Identify which cell holds the provided text, then report its [x, y] central coordinate. 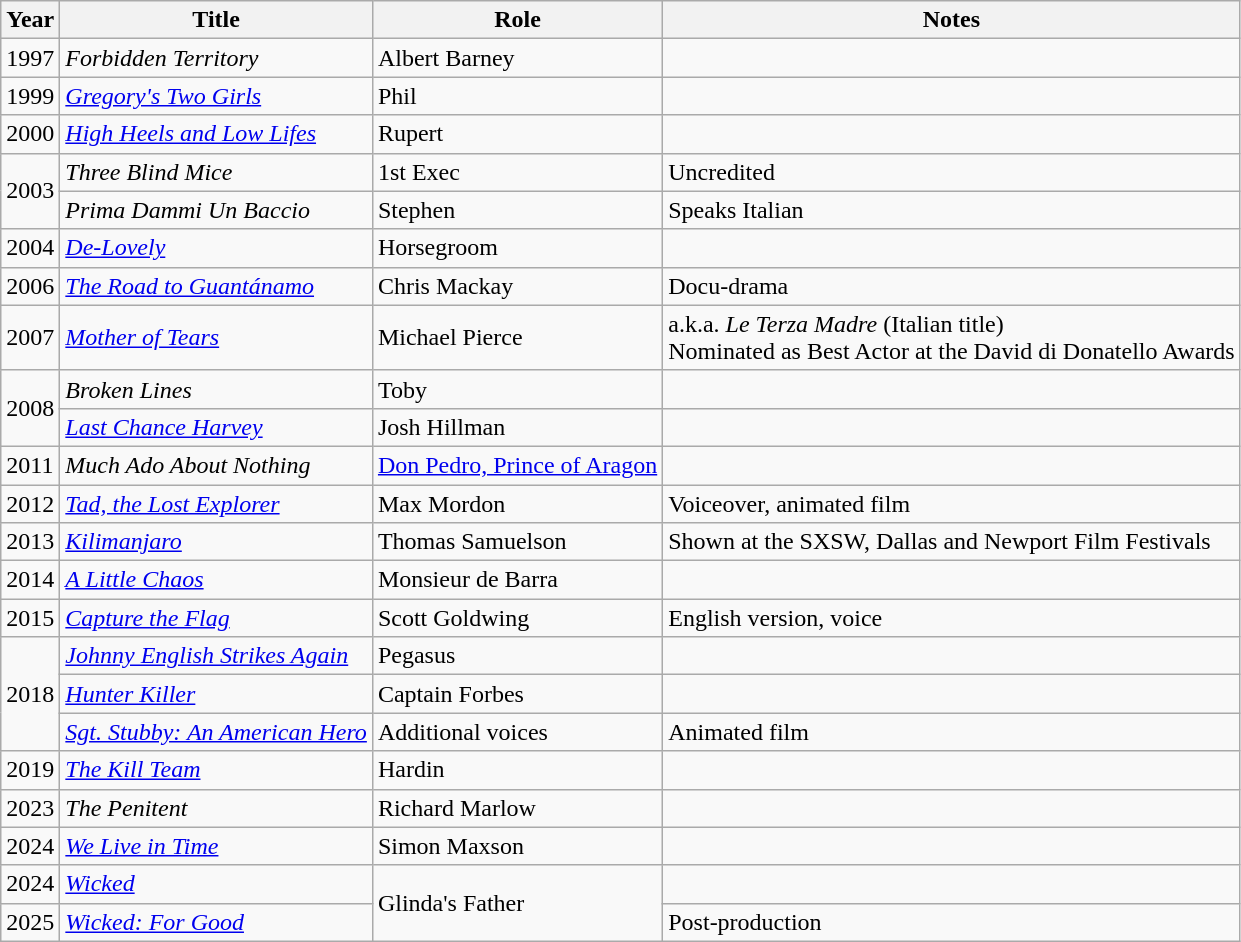
We Live in Time [216, 846]
Docu-drama [952, 286]
Animated film [952, 732]
1999 [30, 96]
Capture the Flag [216, 618]
Broken Lines [216, 389]
Hunter Killer [216, 694]
Simon Maxson [517, 846]
The Kill Team [216, 770]
2007 [30, 338]
Glinda's Father [517, 903]
2008 [30, 408]
Wicked: For Good [216, 922]
Michael Pierce [517, 338]
2019 [30, 770]
The Road to Guantánamo [216, 286]
2000 [30, 134]
High Heels and Low Lifes [216, 134]
English version, voice [952, 618]
The Penitent [216, 808]
Don Pedro, Prince of Aragon [517, 465]
Richard Marlow [517, 808]
Tad, the Lost Explorer [216, 503]
Three Blind Mice [216, 172]
Rupert [517, 134]
Speaks Italian [952, 210]
Post-production [952, 922]
Monsieur de Barra [517, 580]
Shown at the SXSW, Dallas and Newport Film Festivals [952, 542]
Role [517, 20]
Scott Goldwing [517, 618]
1997 [30, 58]
2006 [30, 286]
Year [30, 20]
Gregory's Two Girls [216, 96]
Albert Barney [517, 58]
Phil [517, 96]
Josh Hillman [517, 427]
Much Ado About Nothing [216, 465]
2015 [30, 618]
Prima Dammi Un Baccio [216, 210]
A Little Chaos [216, 580]
Mother of Tears [216, 338]
Voiceover, animated film [952, 503]
De-Lovely [216, 248]
Last Chance Harvey [216, 427]
Max Mordon [517, 503]
2003 [30, 191]
Title [216, 20]
Captain Forbes [517, 694]
Kilimanjaro [216, 542]
Hardin [517, 770]
Wicked [216, 884]
2025 [30, 922]
Chris Mackay [517, 286]
2018 [30, 694]
Notes [952, 20]
2013 [30, 542]
Horsegroom [517, 248]
Sgt. Stubby: An American Hero [216, 732]
2014 [30, 580]
Toby [517, 389]
Pegasus [517, 656]
2011 [30, 465]
a.k.a. Le Terza Madre (Italian title)Nominated as Best Actor at the David di Donatello Awards [952, 338]
2023 [30, 808]
1st Exec [517, 172]
Uncredited [952, 172]
Johnny English Strikes Again [216, 656]
2012 [30, 503]
Forbidden Territory [216, 58]
Thomas Samuelson [517, 542]
2004 [30, 248]
Stephen [517, 210]
Additional voices [517, 732]
